For the text-containing cell, return its midpoint in [x, y] coordinate format. 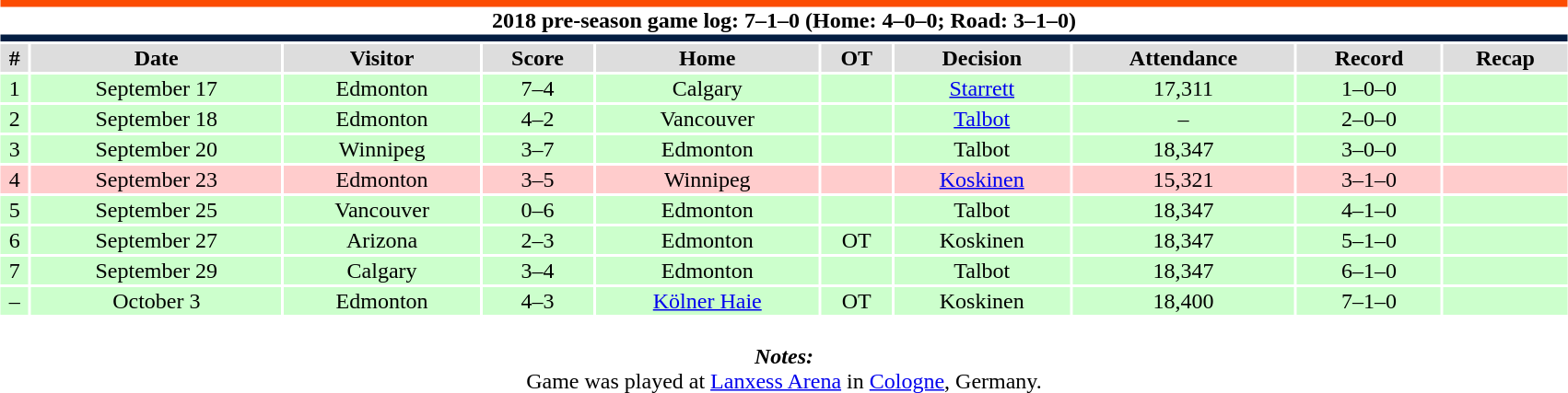
Decision [982, 58]
Starrett [982, 88]
15,321 [1183, 179]
6–1–0 [1369, 271]
September 23 [157, 179]
3 [15, 149]
17,311 [1183, 88]
1 [15, 88]
7–1–0 [1369, 301]
2 [15, 119]
October 3 [157, 301]
Score [537, 58]
18,400 [1183, 301]
3–7 [537, 149]
3–1–0 [1369, 179]
3–0–0 [1369, 149]
5 [15, 210]
September 25 [157, 210]
Kölner Haie [708, 301]
3–5 [537, 179]
September 29 [157, 271]
Record [1369, 58]
3–4 [537, 271]
2–3 [537, 240]
1–0–0 [1369, 88]
Arizona [382, 240]
September 20 [157, 149]
0–6 [537, 210]
September 17 [157, 88]
# [15, 58]
4–2 [537, 119]
2–0–0 [1369, 119]
5–1–0 [1369, 240]
Recap [1505, 58]
Date [157, 58]
7–4 [537, 88]
Visitor [382, 58]
6 [15, 240]
September 18 [157, 119]
4 [15, 179]
4–3 [537, 301]
7 [15, 271]
4–1–0 [1369, 210]
Attendance [1183, 58]
2018 pre-season game log: 7–1–0 (Home: 4–0–0; Road: 3–1–0) [784, 20]
September 27 [157, 240]
Home [708, 58]
